Capture the cell that displays the provided text and extract its (x, y) central coordinate. 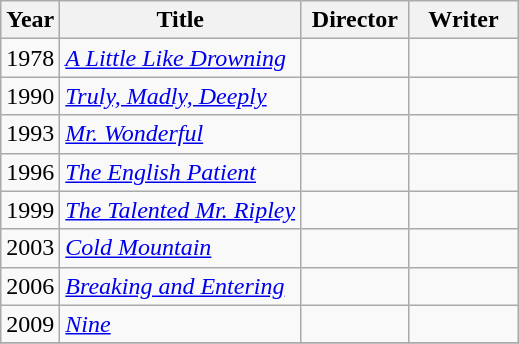
Director (356, 20)
1999 (30, 210)
1996 (30, 172)
2003 (30, 248)
Mr. Wonderful (180, 134)
Cold Mountain (180, 248)
1993 (30, 134)
1990 (30, 96)
Nine (180, 324)
The English Patient (180, 172)
Title (180, 20)
Truly, Madly, Deeply (180, 96)
Year (30, 20)
2006 (30, 286)
2009 (30, 324)
Writer (464, 20)
1978 (30, 58)
A Little Like Drowning (180, 58)
The Talented Mr. Ripley (180, 210)
Breaking and Entering (180, 286)
